Capture the cell that displays the provided text and extract its [X, Y] central coordinate. 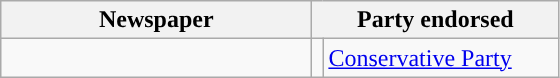
Party endorsed [436, 20]
Newspaper [156, 20]
Conservative Party [441, 58]
